Locate the cell with the specified text and output its (X, Y) center coordinate. 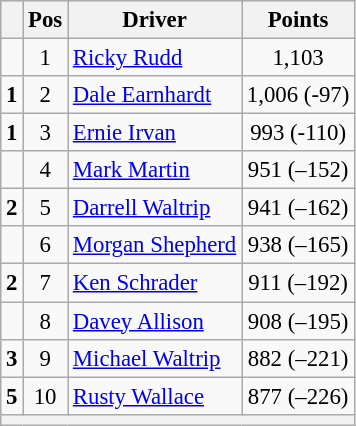
938 (–165) (298, 245)
Morgan Shepherd (155, 245)
Ken Schrader (155, 283)
Rusty Wallace (155, 396)
993 (-110) (298, 133)
Darrell Waltrip (155, 208)
877 (–226) (298, 396)
Ernie Irvan (155, 133)
4 (46, 170)
941 (–162) (298, 208)
8 (46, 321)
951 (–152) (298, 170)
Pos (46, 20)
7 (46, 283)
9 (46, 358)
911 (–192) (298, 283)
882 (–221) (298, 358)
908 (–195) (298, 321)
Michael Waltrip (155, 358)
Points (298, 20)
6 (46, 245)
1,006 (-97) (298, 95)
Ricky Rudd (155, 58)
Driver (155, 20)
Davey Allison (155, 321)
10 (46, 396)
Dale Earnhardt (155, 95)
1,103 (298, 58)
Mark Martin (155, 170)
